Extract the [x, y] coordinate from the center of the cell holding the provided text.  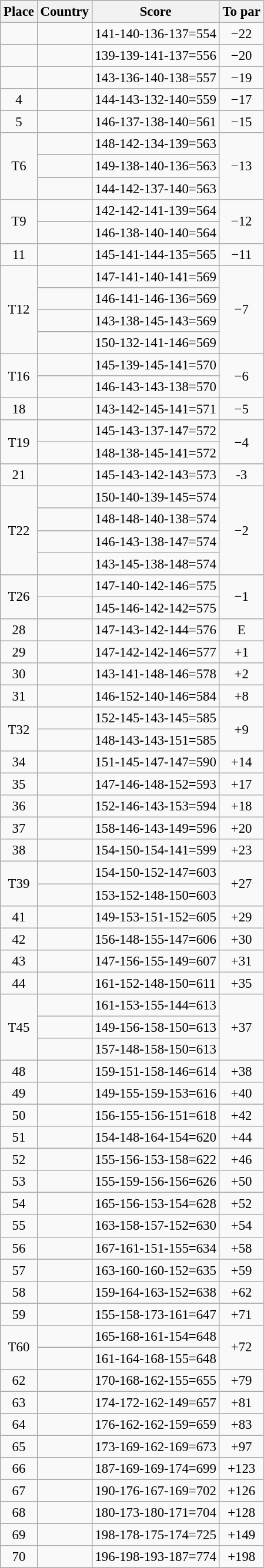
147-143-142-144=576 [155, 630]
145-139-145-141=570 [155, 365]
+37 [241, 1028]
163-160-160-152=635 [155, 1270]
149-138-140-136=563 [155, 166]
187-169-169-174=699 [155, 1469]
36 [19, 806]
+62 [241, 1292]
147-146-148-152=593 [155, 785]
T39 [19, 883]
150-140-139-145=574 [155, 497]
148-138-145-141=572 [155, 453]
+30 [241, 939]
59 [19, 1314]
T26 [19, 597]
28 [19, 630]
146-137-138-140=561 [155, 122]
69 [19, 1535]
145-141-144-135=565 [155, 254]
159-164-163-152=638 [155, 1292]
+50 [241, 1182]
+128 [241, 1513]
64 [19, 1425]
50 [19, 1116]
+42 [241, 1116]
44 [19, 983]
34 [19, 762]
154-148-164-154=620 [155, 1138]
+52 [241, 1204]
57 [19, 1270]
E [241, 630]
−13 [241, 166]
+126 [241, 1491]
143-136-140-138=557 [155, 78]
66 [19, 1469]
35 [19, 785]
70 [19, 1557]
154-150-152-147=603 [155, 873]
+17 [241, 785]
+79 [241, 1381]
144-143-132-140=559 [155, 100]
153-152-148-150=603 [155, 895]
161-152-148-150=611 [155, 983]
+149 [241, 1535]
143-141-148-146=578 [155, 674]
198-178-175-174=725 [155, 1535]
−7 [241, 309]
141-140-136-137=554 [155, 34]
161-164-168-155=648 [155, 1358]
53 [19, 1182]
156-155-156-151=618 [155, 1116]
−6 [241, 376]
67 [19, 1491]
−15 [241, 122]
139-139-141-137=556 [155, 56]
+1 [241, 652]
+9 [241, 729]
+46 [241, 1160]
To par [241, 12]
+18 [241, 806]
+2 [241, 674]
51 [19, 1138]
T16 [19, 376]
+40 [241, 1093]
4 [19, 100]
145-146-142-142=575 [155, 608]
+72 [241, 1347]
154-150-154-141=599 [155, 851]
68 [19, 1513]
+23 [241, 851]
149-155-159-153=616 [155, 1093]
30 [19, 674]
155-159-156-156=626 [155, 1182]
-3 [241, 475]
149-156-158-150=613 [155, 1027]
163-158-157-152=630 [155, 1226]
−5 [241, 409]
−22 [241, 34]
T32 [19, 729]
149-153-151-152=605 [155, 917]
5 [19, 122]
148-148-140-138=574 [155, 520]
62 [19, 1381]
157-148-158-150=613 [155, 1049]
Place [19, 12]
43 [19, 961]
−17 [241, 100]
55 [19, 1226]
155-156-153-158=622 [155, 1160]
18 [19, 409]
143-145-138-148=574 [155, 564]
37 [19, 829]
152-146-143-153=594 [155, 806]
T60 [19, 1347]
+31 [241, 961]
−12 [241, 221]
146-152-140-146=584 [155, 696]
65 [19, 1447]
146-143-138-147=574 [155, 541]
Score [155, 12]
−2 [241, 530]
143-142-145-141=571 [155, 409]
T45 [19, 1028]
−20 [241, 56]
146-138-140-140=564 [155, 233]
145-143-137-147=572 [155, 431]
11 [19, 254]
165-156-153-154=628 [155, 1204]
152-145-143-145=585 [155, 718]
+71 [241, 1314]
49 [19, 1093]
41 [19, 917]
+81 [241, 1402]
+198 [241, 1557]
+97 [241, 1447]
151-145-147-147=590 [155, 762]
174-172-162-149=657 [155, 1402]
176-162-162-159=659 [155, 1425]
+20 [241, 829]
+8 [241, 696]
145-143-142-143=573 [155, 475]
173-169-162-169=673 [155, 1447]
155-158-173-161=647 [155, 1314]
−1 [241, 597]
+54 [241, 1226]
−4 [241, 442]
167-161-151-155=634 [155, 1248]
T12 [19, 309]
42 [19, 939]
T19 [19, 442]
150-132-141-146=569 [155, 343]
56 [19, 1248]
159-151-158-146=614 [155, 1071]
+83 [241, 1425]
+14 [241, 762]
147-142-142-146=577 [155, 652]
T6 [19, 166]
+29 [241, 917]
+59 [241, 1270]
146-143-143-138=570 [155, 387]
147-140-142-146=575 [155, 586]
142-142-141-139=564 [155, 210]
161-153-155-144=613 [155, 1005]
146-141-146-136=569 [155, 299]
31 [19, 696]
+38 [241, 1071]
T22 [19, 530]
+123 [241, 1469]
48 [19, 1071]
148-143-143-151=585 [155, 741]
147-156-155-149=607 [155, 961]
−19 [241, 78]
52 [19, 1160]
21 [19, 475]
165-168-161-154=648 [155, 1337]
196-198-193-187=774 [155, 1557]
158-146-143-149=596 [155, 829]
+58 [241, 1248]
54 [19, 1204]
144-142-137-140=563 [155, 189]
63 [19, 1402]
T9 [19, 221]
+27 [241, 883]
29 [19, 652]
156-148-155-147=606 [155, 939]
147-141-140-141=569 [155, 277]
180-173-180-171=704 [155, 1513]
+35 [241, 983]
190-176-167-169=702 [155, 1491]
+44 [241, 1138]
148-142-134-139=563 [155, 144]
143-138-145-143=569 [155, 321]
38 [19, 851]
−11 [241, 254]
Country [65, 12]
170-168-162-155=655 [155, 1381]
58 [19, 1292]
